Pinpoint the cell where the given text exists, returning its [X, Y] midpoint coordinate. 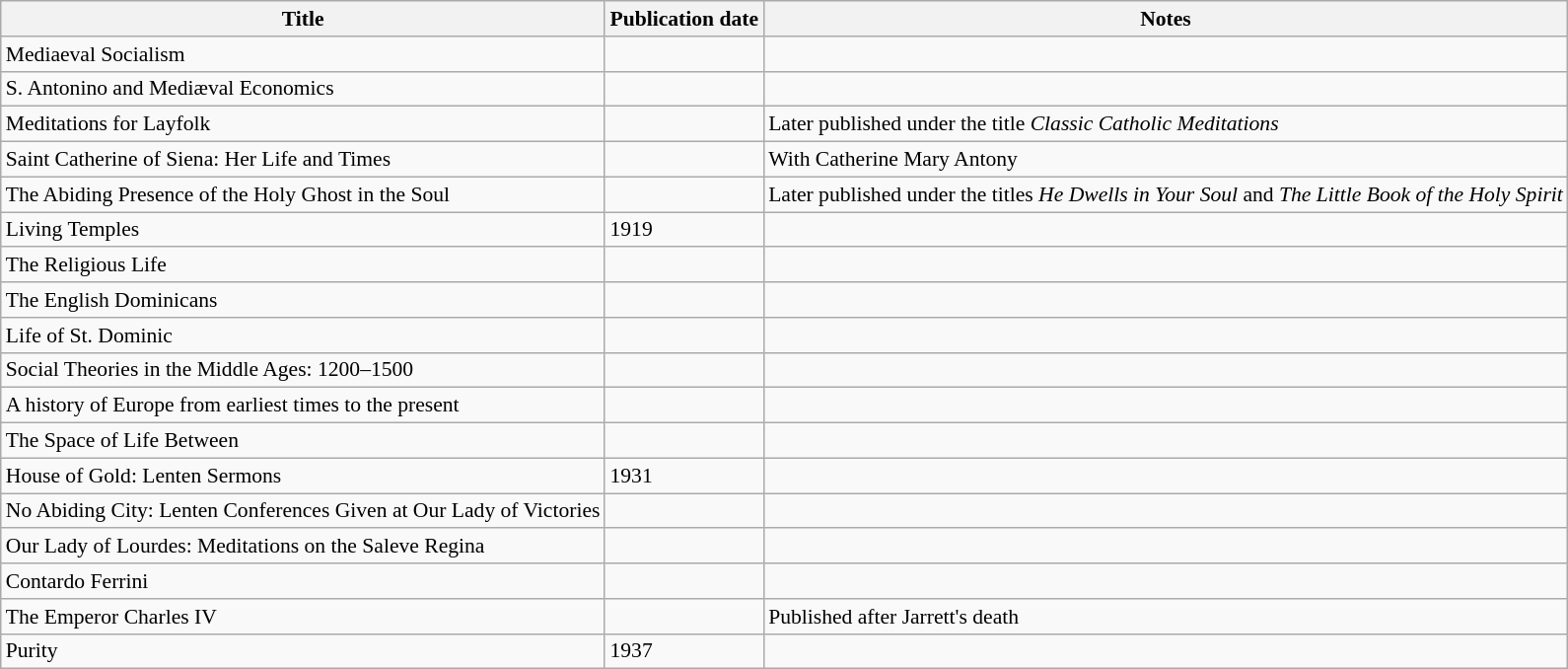
Our Lady of Lourdes: Meditations on the Saleve Regina [304, 547]
Later published under the title Classic Catholic Meditations [1166, 124]
Title [304, 19]
No Abiding City: Lenten Conferences Given at Our Lady of Victories [304, 511]
The English Dominicans [304, 300]
House of Gold: Lenten Sermons [304, 476]
Contardo Ferrini [304, 581]
Living Temples [304, 230]
The Religious Life [304, 265]
The Abiding Presence of the Holy Ghost in the Soul [304, 194]
Publication date [684, 19]
Later published under the titles He Dwells in Your Soul and The Little Book of the Holy Spirit [1166, 194]
Mediaeval Socialism [304, 54]
Social Theories in the Middle Ages: 1200–1500 [304, 370]
Meditations for Layfolk [304, 124]
1931 [684, 476]
The Space of Life Between [304, 441]
The Emperor Charles IV [304, 617]
A history of Europe from earliest times to the present [304, 406]
Saint Catherine of Siena: Her Life and Times [304, 160]
1937 [684, 651]
1919 [684, 230]
Notes [1166, 19]
Published after Jarrett's death [1166, 617]
Life of St. Dominic [304, 335]
Purity [304, 651]
With Catherine Mary Antony [1166, 160]
S. Antonino and Mediæval Economics [304, 89]
